Determine the (x, y) coordinate at the center of the cell enclosing the given text.  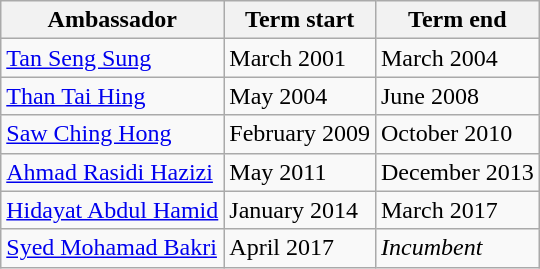
Hidayat Abdul Hamid (112, 210)
March 2017 (457, 210)
February 2009 (300, 134)
Than Tai Hing (112, 96)
May 2011 (300, 172)
January 2014 (300, 210)
Term end (457, 20)
May 2004 (300, 96)
Ambassador (112, 20)
March 2004 (457, 58)
Term start (300, 20)
Ahmad Rasidi Hazizi (112, 172)
June 2008 (457, 96)
October 2010 (457, 134)
Saw Ching Hong (112, 134)
March 2001 (300, 58)
April 2017 (300, 248)
Syed Mohamad Bakri (112, 248)
Tan Seng Sung (112, 58)
December 2013 (457, 172)
Incumbent (457, 248)
